Pinpoint the cell where the given text exists, returning its [x, y] midpoint coordinate. 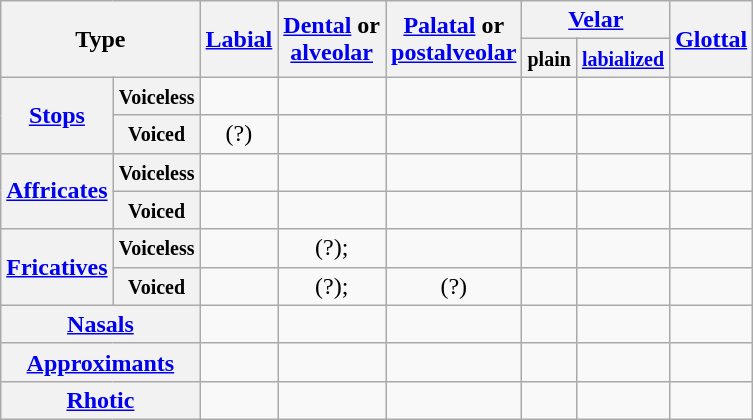
Labial [239, 39]
Affricates [57, 191]
labialized [622, 58]
Nasals [100, 324]
Rhotic [100, 400]
Approximants [100, 362]
Stops [57, 115]
Glottal [712, 39]
plain [549, 58]
Dental or alveolar [332, 39]
Velar [596, 20]
Type [100, 39]
Palatal orpostalveolar [454, 39]
Fricatives [57, 267]
